Return (X, Y) of the center of cell containing provided text 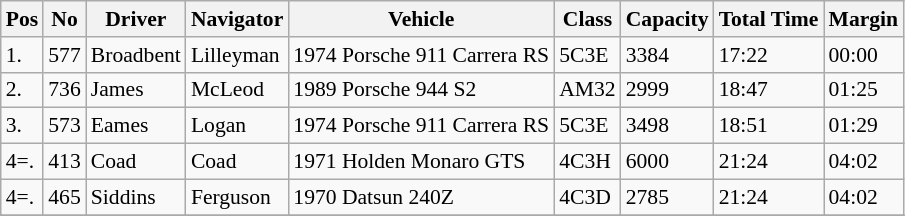
17:22 (769, 55)
3. (22, 126)
Capacity (668, 19)
Navigator (237, 19)
Siddins (136, 197)
4C3D (588, 197)
573 (64, 126)
01:25 (864, 90)
577 (64, 55)
Broadbent (136, 55)
18:47 (769, 90)
736 (64, 90)
1989 Porsche 944 S2 (421, 90)
No (64, 19)
AM32 (588, 90)
00:00 (864, 55)
6000 (668, 162)
Class (588, 19)
Driver (136, 19)
2999 (668, 90)
Vehicle (421, 19)
4C3H (588, 162)
2785 (668, 197)
3498 (668, 126)
Total Time (769, 19)
3384 (668, 55)
413 (64, 162)
Ferguson (237, 197)
Logan (237, 126)
McLeod (237, 90)
Pos (22, 19)
465 (64, 197)
1970 Datsun 240Z (421, 197)
Margin (864, 19)
18:51 (769, 126)
1. (22, 55)
James (136, 90)
Lilleyman (237, 55)
01:29 (864, 126)
2. (22, 90)
1971 Holden Monaro GTS (421, 162)
Eames (136, 126)
